Search for the cell housing the specified text and yield its [x, y] center coordinate. 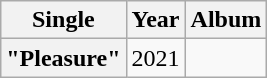
2021 [156, 58]
Year [156, 20]
Album [226, 20]
"Pleasure" [64, 58]
Single [64, 20]
